Return (x, y) of the center of cell containing provided text 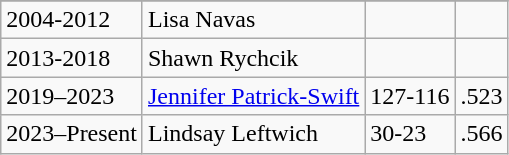
Lisa Navas (253, 20)
2004-2012 (72, 20)
127-116 (410, 96)
2023–Present (72, 134)
.566 (482, 134)
Shawn Rychcik (253, 58)
30-23 (410, 134)
2013-2018 (72, 58)
Lindsay Leftwich (253, 134)
Jennifer Patrick-Swift (253, 96)
.523 (482, 96)
2019–2023 (72, 96)
